For the text-containing cell, return its midpoint in (X, Y) coordinate format. 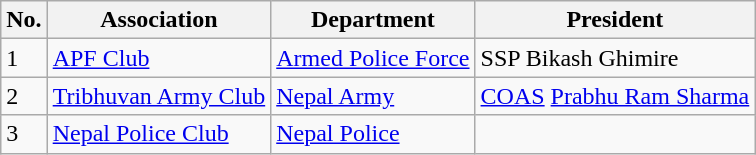
Nepal Police Club (159, 134)
SSP Bikash Ghimire (615, 58)
Tribhuvan Army Club (159, 96)
Armed Police Force (373, 58)
President (615, 20)
Nepal Police (373, 134)
3 (24, 134)
Department (373, 20)
No. (24, 20)
COAS Prabhu Ram Sharma (615, 96)
2 (24, 96)
Association (159, 20)
Nepal Army (373, 96)
APF Club (159, 58)
1 (24, 58)
